Capture the cell that displays the provided text and extract its [X, Y] central coordinate. 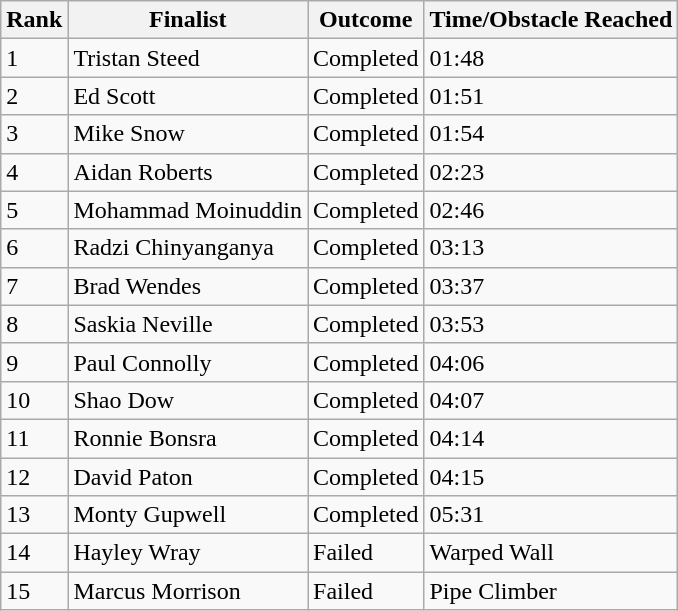
12 [34, 477]
03:37 [551, 286]
Saskia Neville [188, 324]
5 [34, 210]
Rank [34, 20]
Hayley Wray [188, 553]
04:15 [551, 477]
01:48 [551, 58]
Paul Connolly [188, 362]
11 [34, 438]
04:06 [551, 362]
Pipe Climber [551, 591]
9 [34, 362]
4 [34, 172]
02:46 [551, 210]
Finalist [188, 20]
04:14 [551, 438]
14 [34, 553]
03:13 [551, 248]
Shao Dow [188, 400]
02:23 [551, 172]
Brad Wendes [188, 286]
05:31 [551, 515]
10 [34, 400]
2 [34, 96]
1 [34, 58]
7 [34, 286]
Tristan Steed [188, 58]
13 [34, 515]
Radzi Chinyanganya [188, 248]
Marcus Morrison [188, 591]
8 [34, 324]
04:07 [551, 400]
Outcome [366, 20]
01:51 [551, 96]
3 [34, 134]
Warped Wall [551, 553]
15 [34, 591]
David Paton [188, 477]
Ronnie Bonsra [188, 438]
01:54 [551, 134]
6 [34, 248]
Mohammad Moinuddin [188, 210]
Mike Snow [188, 134]
Monty Gupwell [188, 515]
Time/Obstacle Reached [551, 20]
Ed Scott [188, 96]
03:53 [551, 324]
Aidan Roberts [188, 172]
